From the cell containing the given text, extract its center point as [X, Y] coordinate. 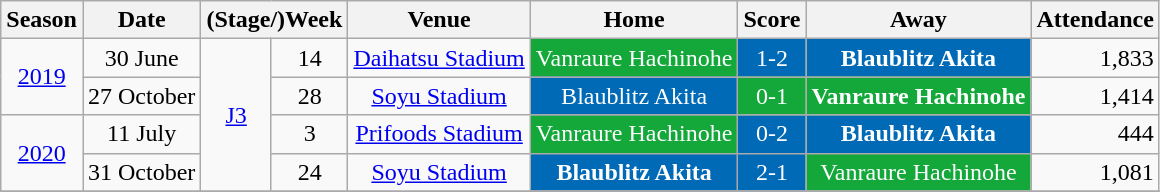
3 [309, 134]
28 [309, 96]
Prifoods Stadium [439, 134]
1,833 [1095, 58]
27 October [141, 96]
31 October [141, 172]
Attendance [1095, 20]
1,081 [1095, 172]
Date [141, 20]
Score [772, 20]
1,414 [1095, 96]
2-1 [772, 172]
444 [1095, 134]
J3 [236, 115]
Away [918, 20]
11 July [141, 134]
2019 [42, 77]
0-1 [772, 96]
2020 [42, 153]
Venue [439, 20]
0-2 [772, 134]
30 June [141, 58]
24 [309, 172]
Daihatsu Stadium [439, 58]
(Stage/)Week [274, 20]
Home [634, 20]
14 [309, 58]
Season [42, 20]
1-2 [772, 58]
